Provide the [X, Y] coordinate of the cell's center where the given text is located.  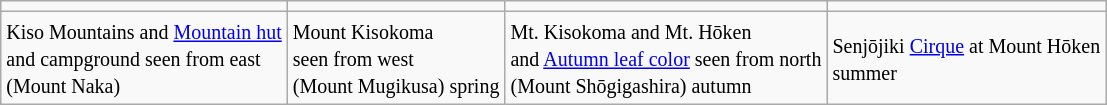
Senjōjiki Cirque at Mount Hōkensummer [966, 58]
Mt. Kisokoma and Mt. Hōkenand Autumn leaf color seen from north(Mount Shōgigashira) autumn [666, 58]
Mount Kisokomaseen from west(Mount Mugikusa) spring [396, 58]
Kiso Mountains and Mountain hutand campground seen from east(Mount Naka) [144, 58]
